Scan for the cell matching the given text and deliver its [x, y] coordinate at center. 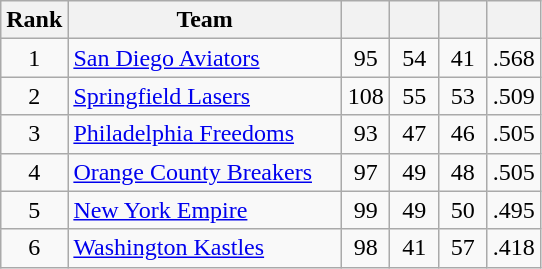
San Diego Aviators [205, 58]
Team [205, 20]
95 [366, 58]
98 [366, 248]
54 [414, 58]
108 [366, 96]
5 [34, 210]
.509 [514, 96]
93 [366, 134]
New York Empire [205, 210]
Washington Kastles [205, 248]
Springfield Lasers [205, 96]
50 [464, 210]
53 [464, 96]
57 [464, 248]
99 [366, 210]
97 [366, 172]
Rank [34, 20]
2 [34, 96]
.568 [514, 58]
48 [464, 172]
47 [414, 134]
3 [34, 134]
.495 [514, 210]
46 [464, 134]
Philadelphia Freedoms [205, 134]
1 [34, 58]
4 [34, 172]
.418 [514, 248]
55 [414, 96]
Orange County Breakers [205, 172]
6 [34, 248]
